Detect which cell encompasses the target text, then output its [x, y] center coordinate. 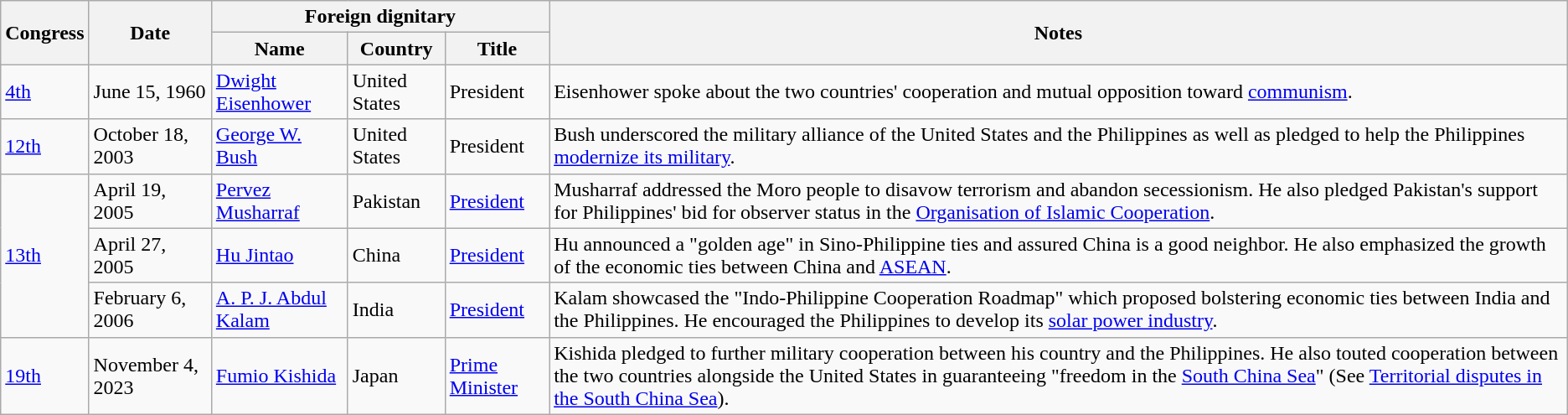
November 4, 2023 [150, 376]
Pakistan [396, 201]
Fumio Kishida [280, 376]
Foreign dignitary [380, 17]
June 15, 1960 [150, 92]
Japan [396, 376]
April 19, 2005 [150, 201]
Country [396, 49]
Name [280, 49]
Bush underscored the military alliance of the United States and the Philippines as well as pledged to help the Philippines modernize its military. [1059, 146]
13th [45, 255]
George W. Bush [280, 146]
Pervez Musharraf [280, 201]
Notes [1059, 33]
Dwight Eisenhower [280, 92]
October 18, 2003 [150, 146]
12th [45, 146]
China [396, 255]
A. P. J. Abdul Kalam [280, 310]
Date [150, 33]
19th [45, 376]
April 27, 2005 [150, 255]
4th [45, 92]
Hu Jintao [280, 255]
India [396, 310]
Eisenhower spoke about the two countries' cooperation and mutual opposition toward communism. [1059, 92]
Congress [45, 33]
February 6, 2006 [150, 310]
Title [497, 49]
Prime Minister [497, 376]
